Determine the (X, Y) coordinate at the center of the cell enclosing the given text.  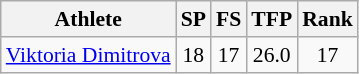
FS (228, 19)
TFP (272, 19)
Rank (328, 19)
26.0 (272, 55)
SP (194, 19)
18 (194, 55)
Viktoria Dimitrova (88, 55)
Athlete (88, 19)
